Find where the given text appears and provide that cell's center as [X, Y] coordinate. 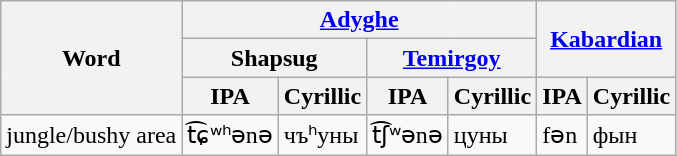
Word [92, 58]
Shapsug [274, 58]
Kabardian [606, 39]
t͡ʃʷənə [408, 135]
t͡ɕʷʰənə [230, 135]
Adyghe [360, 20]
цуны [492, 135]
jungle/bushy area [92, 135]
фын [631, 135]
чъʰуны [322, 135]
fən [562, 135]
Temirgoy [452, 58]
